Locate the cell with the specified text and output its [x, y] center coordinate. 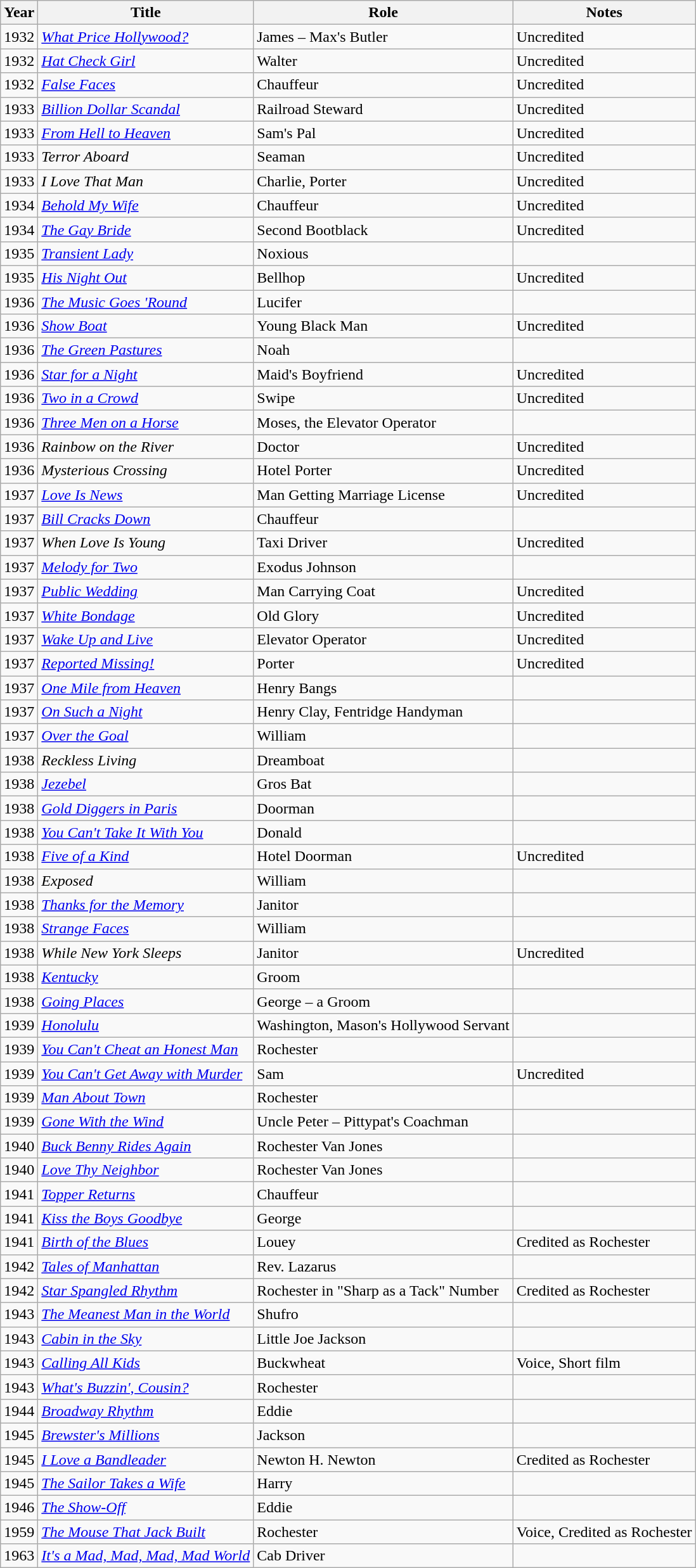
Henry Clay, Fentridge Handyman [383, 712]
Cab Driver [383, 1556]
What Price Hollywood? [146, 37]
George [383, 1218]
Bill Cracks Down [146, 519]
Gros Bat [383, 784]
Reckless Living [146, 760]
Doctor [383, 447]
Calling All Kids [146, 1363]
Melody for Two [146, 567]
Terror Aboard [146, 157]
Rainbow on the River [146, 447]
His Night Out [146, 277]
Washington, Mason's Hollywood Servant [383, 1025]
You Can't Take It With You [146, 832]
1944 [19, 1411]
Brewster's Millions [146, 1435]
Hotel Doorman [383, 857]
Reported Missing! [146, 663]
Kentucky [146, 977]
Gold Diggers in Paris [146, 808]
On Such a Night [146, 712]
It's a Mad, Mad, Mad, Mad World [146, 1556]
Show Boat [146, 326]
Two in a Crowd [146, 398]
Noah [383, 350]
Donald [383, 832]
Young Black Man [383, 326]
Second Bootblack [383, 229]
George – a Groom [383, 1001]
White Bondage [146, 615]
I Love a Bandleader [146, 1459]
Swipe [383, 398]
Tales of Manhattan [146, 1266]
Notes [604, 13]
Mysterious Crossing [146, 471]
Harry [383, 1484]
Lucifer [383, 302]
Newton H. Newton [383, 1459]
Love Is News [146, 495]
Star for a Night [146, 374]
What's Buzzin', Cousin? [146, 1387]
When Love Is Young [146, 543]
Five of a Kind [146, 857]
Voice, Credited as Rochester [604, 1532]
Over the Goal [146, 736]
Buck Benny Rides Again [146, 1146]
The Show-Off [146, 1508]
Uncle Peter – Pittypat's Coachman [383, 1122]
Wake Up and Live [146, 639]
You Can't Get Away with Murder [146, 1074]
The Gay Bride [146, 229]
Porter [383, 663]
Bellhop [383, 277]
Billion Dollar Scandal [146, 109]
Year [19, 13]
Man Getting Marriage License [383, 495]
The Music Goes 'Round [146, 302]
Doorman [383, 808]
Dreamboat [383, 760]
Rev. Lazarus [383, 1266]
Title [146, 13]
Man About Town [146, 1098]
While New York Sleeps [146, 953]
The Meanest Man in the World [146, 1315]
Love Thy Neighbor [146, 1170]
Old Glory [383, 615]
Jezebel [146, 784]
The Mouse That Jack Built [146, 1532]
Gone With the Wind [146, 1122]
False Faces [146, 85]
Behold My Wife [146, 205]
Birth of the Blues [146, 1242]
Hotel Porter [383, 471]
The Green Pastures [146, 350]
Railroad Steward [383, 109]
Walter [383, 61]
One Mile from Heaven [146, 687]
Rochester in "Sharp as a Tack" Number [383, 1291]
Topper Returns [146, 1194]
1959 [19, 1532]
Buckwheat [383, 1363]
Strange Faces [146, 929]
James – Max's Butler [383, 37]
Cabin in the Sky [146, 1339]
I Love That Man [146, 181]
Moses, the Elevator Operator [383, 423]
Man Carrying Coat [383, 591]
You Can't Cheat an Honest Man [146, 1049]
Taxi Driver [383, 543]
Sam's Pal [383, 133]
Jackson [383, 1435]
Louey [383, 1242]
Voice, Short film [604, 1363]
From Hell to Heaven [146, 133]
Public Wedding [146, 591]
Sam [383, 1074]
Noxious [383, 253]
Groom [383, 977]
Maid's Boyfriend [383, 374]
Honolulu [146, 1025]
1946 [19, 1508]
Henry Bangs [383, 687]
Little Joe Jackson [383, 1339]
Elevator Operator [383, 639]
Kiss the Boys Goodbye [146, 1218]
Broadway Rhythm [146, 1411]
Three Men on a Horse [146, 423]
1963 [19, 1556]
Seaman [383, 157]
Going Places [146, 1001]
Shufro [383, 1315]
Transient Lady [146, 253]
Hat Check Girl [146, 61]
Exodus Johnson [383, 567]
Role [383, 13]
The Sailor Takes a Wife [146, 1484]
Star Spangled Rhythm [146, 1291]
Charlie, Porter [383, 181]
Thanks for the Memory [146, 905]
Exposed [146, 881]
